Find where the given text appears and provide that cell's center as [X, Y] coordinate. 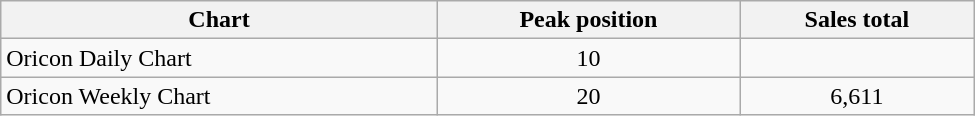
10 [588, 58]
Oricon Weekly Chart [220, 96]
6,611 [858, 96]
Oricon Daily Chart [220, 58]
Chart [220, 20]
Peak position [588, 20]
Sales total [858, 20]
20 [588, 96]
